For the text-containing cell, return its midpoint in [x, y] coordinate format. 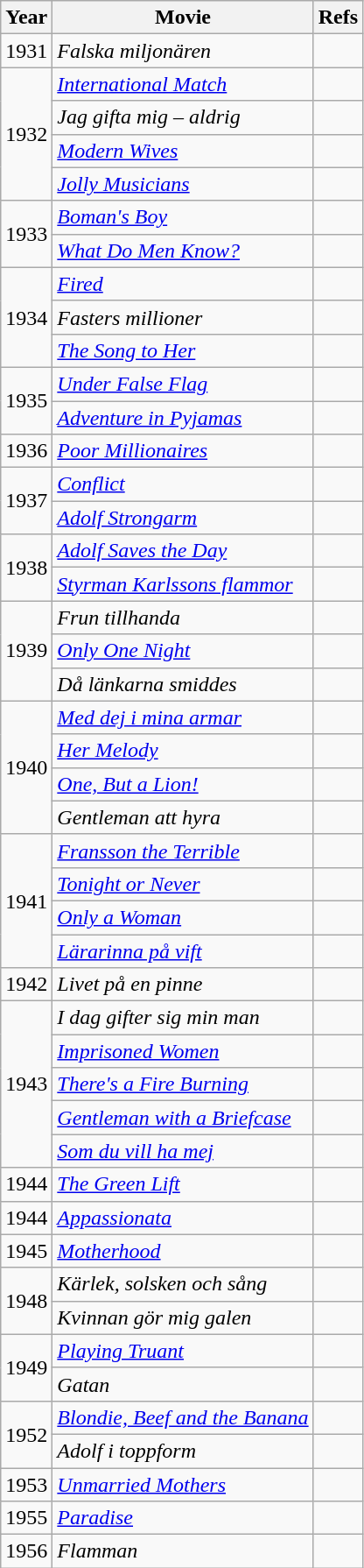
Paradise [183, 1518]
Movie [183, 18]
Då länkarna smiddes [183, 684]
Boman's Boy [183, 217]
Motherhood [183, 1251]
Unmarried Mothers [183, 1485]
Fransson the Terrible [183, 851]
Her Melody [183, 751]
1939 [26, 651]
1945 [26, 1251]
Blondie, Beef and the Banana [183, 1417]
Falska miljonären [183, 51]
1931 [26, 51]
Jag gifta mig – aldrig [183, 117]
Refs [338, 18]
Gentleman with a Briefcase [183, 1118]
1949 [26, 1367]
1953 [26, 1485]
Med dej i mina armar [183, 717]
1941 [26, 901]
Modern Wives [183, 151]
Only a Woman [183, 917]
There's a Fire Burning [183, 1084]
The Song to Her [183, 350]
1948 [26, 1301]
Jolly Musicians [183, 184]
Lärarinna på vift [183, 950]
Only One Night [183, 651]
Playing Truant [183, 1351]
Som du vill ha mej [183, 1151]
Frun tillhanda [183, 618]
I dag gifter sig min man [183, 1018]
Under False Flag [183, 384]
What Do Men Know? [183, 251]
1933 [26, 234]
Flamman [183, 1551]
1932 [26, 134]
Fasters millioner [183, 317]
Kvinnan gör mig galen [183, 1317]
1955 [26, 1518]
Conflict [183, 484]
Gentleman att hyra [183, 817]
Livet på en pinne [183, 985]
1940 [26, 767]
1936 [26, 451]
1956 [26, 1551]
Adolf Strongarm [183, 518]
Imprisoned Women [183, 1051]
International Match [183, 84]
Year [26, 18]
1937 [26, 501]
Adolf i toppform [183, 1451]
Adventure in Pyjamas [183, 418]
Poor Millionaires [183, 451]
The Green Lift [183, 1184]
One, But a Lion! [183, 784]
1934 [26, 317]
Gatan [183, 1384]
1952 [26, 1434]
1935 [26, 400]
Adolf Saves the Day [183, 551]
1943 [26, 1084]
Kärlek, solsken och sång [183, 1284]
Appassionata [183, 1218]
Tonight or Never [183, 884]
1938 [26, 568]
Styrman Karlssons flammor [183, 584]
1942 [26, 985]
Fired [183, 284]
